For the text-containing cell, return its midpoint in (X, Y) coordinate format. 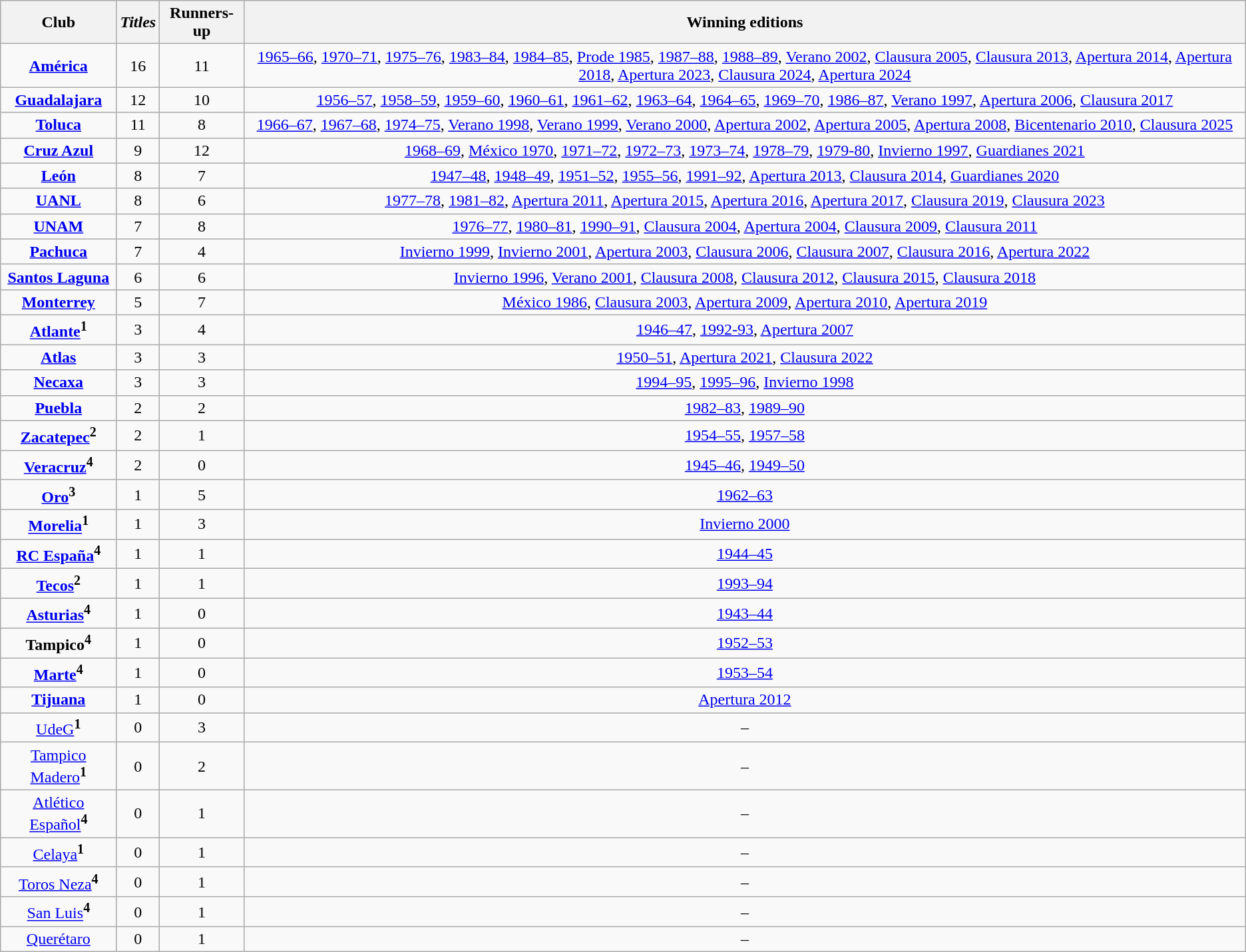
Runners-up (202, 23)
Invierno 1999, Invierno 2001, Apertura 2003, Clausura 2006, Clausura 2007, Clausura 2016, Apertura 2022 (745, 251)
Oro3 (59, 495)
Morelia1 (59, 524)
Cruz Azul (59, 150)
Marte4 (59, 673)
Tecos2 (59, 584)
Tampico4 (59, 643)
1968–69, México 1970, 1971–72, 1972–73, 1973–74, 1978–79, 1979-80, Invierno 1997, Guardianes 2021 (745, 150)
UANL (59, 201)
1962–63 (745, 495)
Querétaro (59, 939)
1953–54 (745, 673)
10 (202, 100)
Santos Laguna (59, 277)
Invierno 1996, Verano 2001, Clausura 2008, Clausura 2012, Clausura 2015, Clausura 2018 (745, 277)
UdeG1 (59, 728)
1994–95, 1995–96, Invierno 1998 (745, 383)
Pachuca (59, 251)
1952–53 (745, 643)
9 (138, 150)
Asturias4 (59, 613)
1946–47, 1992-93, Apertura 2007 (745, 330)
Toluca (59, 125)
1947–48, 1948–49, 1951–52, 1955–56, 1991–92, Apertura 2013, Clausura 2014, Guardianes 2020 (745, 176)
León (59, 176)
1993–94 (745, 584)
1945–46, 1949–50 (745, 466)
Invierno 2000 (745, 524)
1977–78, 1981–82, Apertura 2011, Apertura 2015, Apertura 2016, Apertura 2017, Clausura 2019, Clausura 2023 (745, 201)
UNAM (59, 226)
RC España4 (59, 554)
San Luis4 (59, 911)
Celaya1 (59, 853)
Tijuana (59, 700)
Apertura 2012 (745, 700)
Atlético Español4 (59, 814)
1982–83, 1989–90 (745, 408)
Zacatepec2 (59, 435)
1944–45 (745, 554)
Necaxa (59, 383)
Titles (138, 23)
1943–44 (745, 613)
Atlante1 (59, 330)
América (59, 65)
1966–67, 1967–68, 1974–75, Verano 1998, Verano 1999, Verano 2000, Apertura 2002, Apertura 2005, Apertura 2008, Bicentenario 2010, Clausura 2025 (745, 125)
16 (138, 65)
México 1986, Clausura 2003, Apertura 2009, Apertura 2010, Apertura 2019 (745, 302)
Veracruz4 (59, 466)
1950–51, Apertura 2021, Clausura 2022 (745, 357)
1976–77, 1980–81, 1990–91, Clausura 2004, Apertura 2004, Clausura 2009, Clausura 2011 (745, 226)
Puebla (59, 408)
1956–57, 1958–59, 1959–60, 1960–61, 1961–62, 1963–64, 1964–65, 1969–70, 1986–87, Verano 1997, Apertura 2006, Clausura 2017 (745, 100)
Winning editions (745, 23)
Toros Neza4 (59, 882)
Atlas (59, 357)
1954–55, 1957–58 (745, 435)
Tampico Madero1 (59, 766)
Monterrey (59, 302)
Club (59, 23)
Guadalajara (59, 100)
